For the text-containing cell, return its midpoint in (x, y) coordinate format. 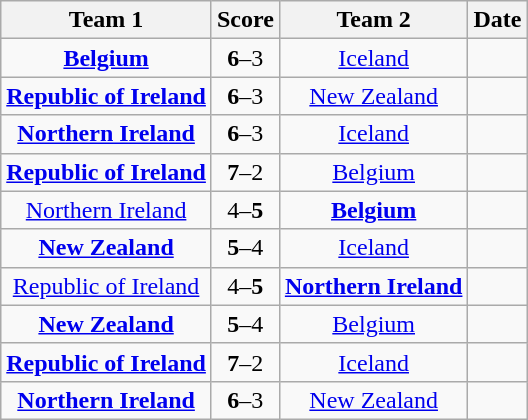
Date (498, 20)
Team 1 (106, 20)
Score (245, 20)
Team 2 (374, 20)
